Search for the cell housing the specified text and yield its [x, y] center coordinate. 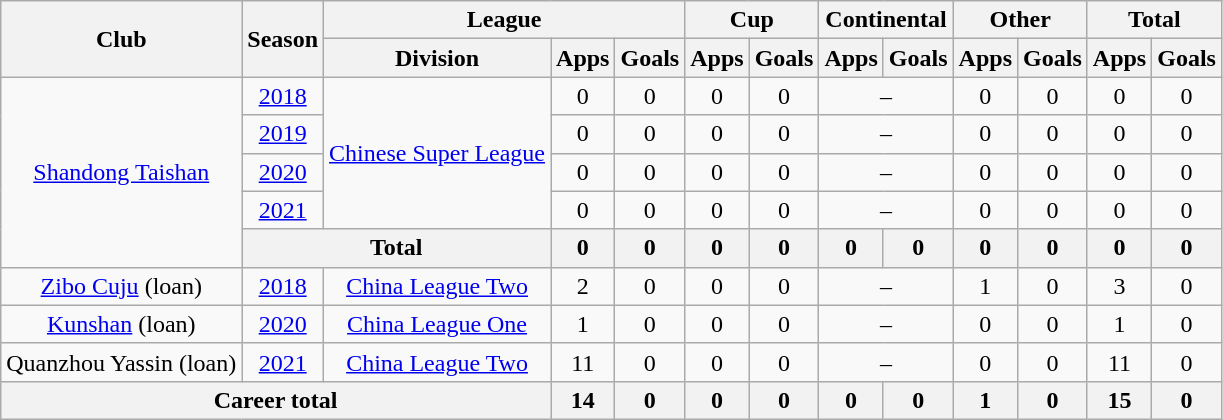
Cup [752, 20]
14 [583, 400]
Kunshan (loan) [122, 324]
Quanzhou Yassin (loan) [122, 362]
Club [122, 39]
Division [438, 58]
3 [1119, 286]
2019 [283, 134]
15 [1119, 400]
Other [1020, 20]
China League One [438, 324]
Shandong Taishan [122, 172]
Zibo Cuju (loan) [122, 286]
Career total [276, 400]
2 [583, 286]
Chinese Super League [438, 153]
League [504, 20]
Season [283, 39]
Continental [886, 20]
